From the cell containing the given text, extract its center point as [x, y] coordinate. 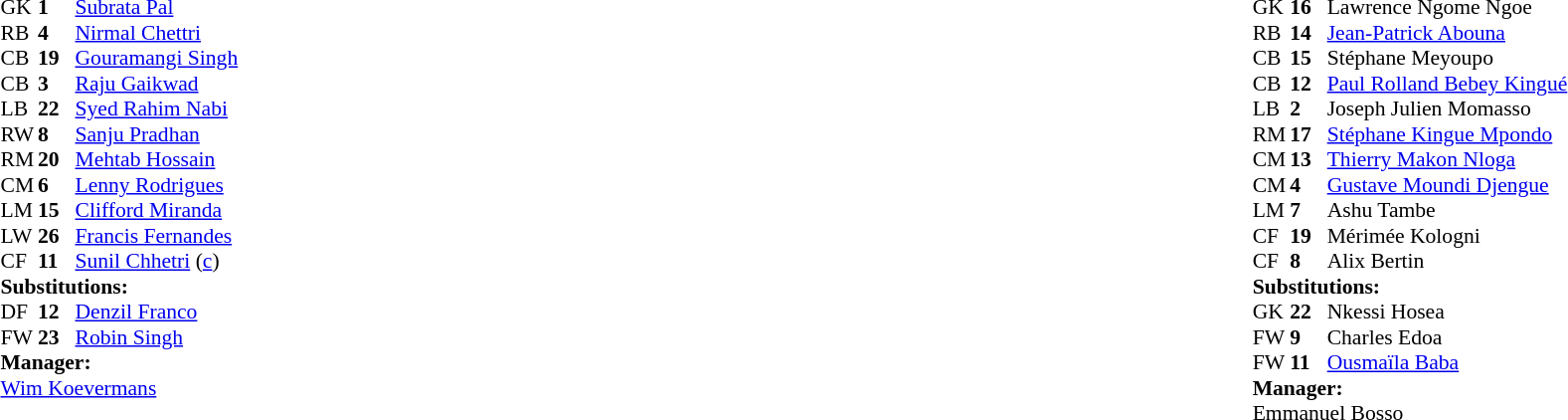
26 [57, 236]
Gustave Moundi Djengue [1448, 185]
3 [57, 84]
Joseph Julien Momasso [1448, 108]
DF [19, 312]
Paul Rolland Bebey Kingué [1448, 84]
Sanju Pradhan [157, 134]
Ousmaïla Baba [1448, 363]
Syed Rahim Nabi [157, 108]
20 [57, 160]
LW [19, 236]
GK [1272, 312]
17 [1308, 134]
Francis Fernandes [157, 236]
13 [1308, 160]
Nirmal Chettri [157, 33]
14 [1308, 33]
Stéphane Kingue Mpondo [1448, 134]
Jean-Patrick Abouna [1448, 33]
Mehtab Hossain [157, 160]
Clifford Miranda [157, 210]
Denzil Franco [157, 312]
Gouramangi Singh [157, 59]
6 [57, 185]
7 [1308, 210]
Mérimée Kologni [1448, 236]
Raju Gaikwad [157, 84]
Sunil Chhetri (c) [157, 262]
Robin Singh [157, 337]
Alix Bertin [1448, 262]
Ashu Tambe [1448, 210]
Wim Koevermans [119, 388]
RW [19, 134]
2 [1308, 108]
Thierry Makon Nloga [1448, 160]
Stéphane Meyoupo [1448, 59]
Nkessi Hosea [1448, 312]
23 [57, 337]
Charles Edoa [1448, 337]
9 [1308, 337]
Lenny Rodrigues [157, 185]
